Identify which cell holds the provided text, then report its (X, Y) central coordinate. 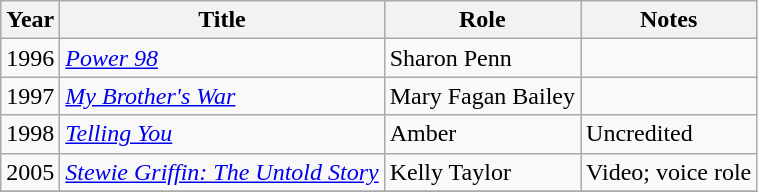
Amber (482, 134)
1996 (30, 58)
Year (30, 20)
1997 (30, 96)
Video; voice role (669, 172)
Power 98 (222, 58)
Sharon Penn (482, 58)
Kelly Taylor (482, 172)
My Brother's War (222, 96)
Title (222, 20)
2005 (30, 172)
Role (482, 20)
Notes (669, 20)
Uncredited (669, 134)
1998 (30, 134)
Stewie Griffin: The Untold Story (222, 172)
Mary Fagan Bailey (482, 96)
Telling You (222, 134)
